Return the [X, Y] coordinate for the center point of the cell that contains the specified text.  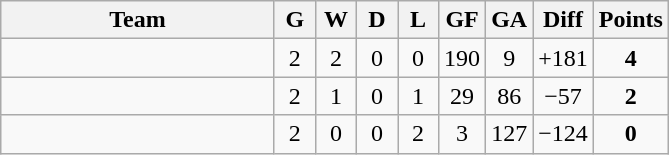
3 [462, 134]
G [294, 20]
4 [630, 58]
Team [138, 20]
GA [510, 20]
190 [462, 58]
9 [510, 58]
86 [510, 96]
D [376, 20]
W [336, 20]
+181 [564, 58]
−124 [564, 134]
GF [462, 20]
L [418, 20]
−57 [564, 96]
29 [462, 96]
Diff [564, 20]
Points [630, 20]
127 [510, 134]
